Locate the cell with the specified text and output its (X, Y) center coordinate. 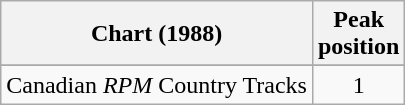
Chart (1988) (157, 34)
Peakposition (358, 34)
Canadian RPM Country Tracks (157, 85)
1 (358, 85)
